Locate the cell with the specified text and output its [X, Y] center coordinate. 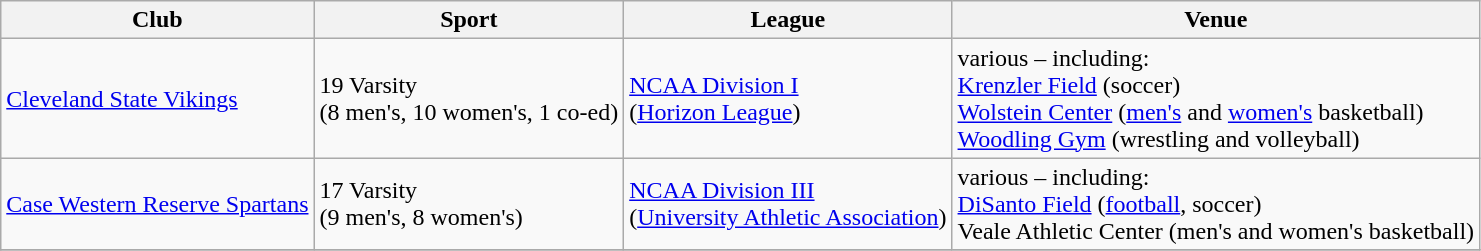
various – including:DiSanto Field (football, soccer)Veale Athletic Center (men's and women's basketball) [1216, 204]
Case Western Reserve Spartans [158, 204]
League [788, 20]
19 Varsity(8 men's, 10 women's, 1 co-ed) [469, 98]
Club [158, 20]
17 Varsity(9 men's, 8 women's) [469, 204]
Sport [469, 20]
NCAA Division III(University Athletic Association) [788, 204]
Cleveland State Vikings [158, 98]
NCAA Division I(Horizon League) [788, 98]
Venue [1216, 20]
various – including:Krenzler Field (soccer)Wolstein Center (men's and women's basketball)Woodling Gym (wrestling and volleyball) [1216, 98]
